Find where the given text appears and provide that cell's center as [x, y] coordinate. 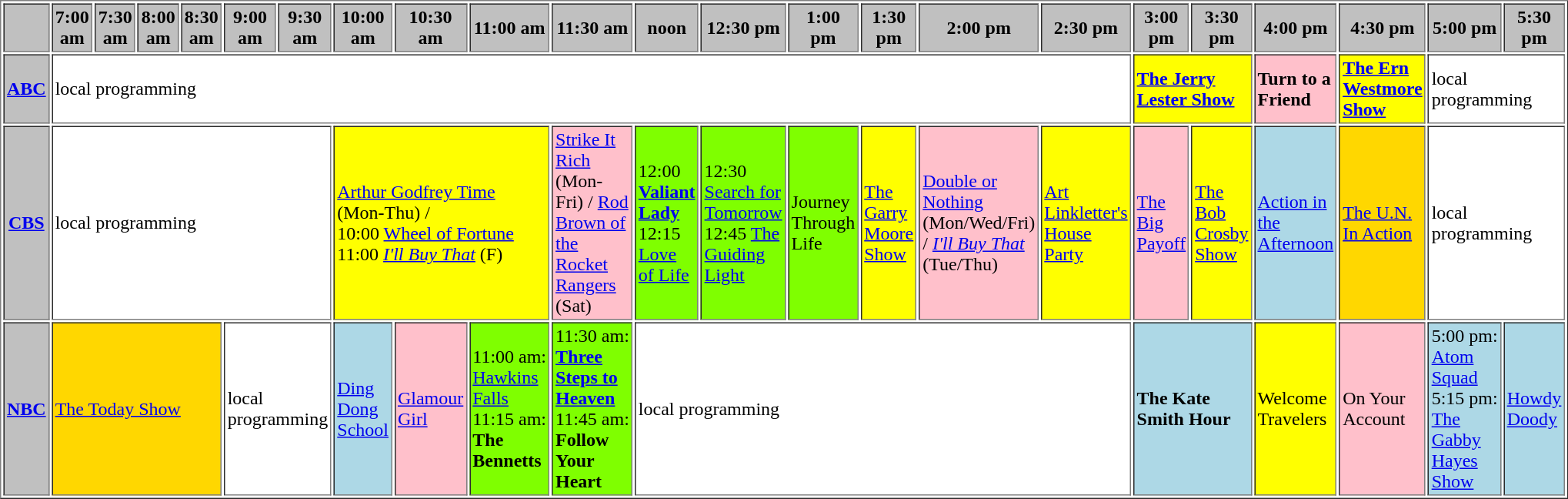
The Kate Smith Hour [1193, 408]
Welcome Travelers [1296, 408]
The Ern Westmore Show [1383, 89]
Turn to a Friend [1296, 89]
4:00 pm [1296, 28]
Double or Nothing (Mon/Wed/Fri) / I'll Buy That (Tue/Thu) [979, 223]
2:30 pm [1086, 28]
8:00 am [158, 28]
ABC [26, 89]
The U.N. In Action [1383, 223]
1:00 pm [823, 28]
The Today Show [137, 408]
7:00 am [72, 28]
4:30 pm [1383, 28]
7:30 am [115, 28]
3:30 pm [1222, 28]
9:30 am [305, 28]
The Jerry Lester Show [1193, 89]
Ding Dong School [363, 408]
noon [666, 28]
Strike It Rich (Mon-Fri) / Rod Brown of the Rocket Rangers (Sat) [592, 223]
The Garry Moore Show [889, 223]
12:30 pm [743, 28]
NBC [26, 408]
1:30 pm [889, 28]
5:00 pm [1465, 28]
12:30 Search for Tomorrow12:45 The Guiding Light [743, 223]
Arthur Godfrey Time (Mon-Thu) /10:00 Wheel of Fortune 11:00 I'll Buy That (F) [442, 223]
5:00 pm: Atom Squad 5:15 pm: The Gabby Hayes Show [1465, 408]
Howdy Doody [1534, 408]
On Your Account [1383, 408]
Art Linkletter's House Party [1086, 223]
8:30 am [202, 28]
3:00 pm [1162, 28]
9:00 am [250, 28]
11:30 am [592, 28]
10:00 am [363, 28]
Journey Through Life [823, 223]
10:30 am [430, 28]
11:00 am [509, 28]
5:30 pm [1534, 28]
CBS [26, 223]
12:00 Valiant Lady12:15 Love of Life [666, 223]
11:00 am: Hawkins Falls11:15 am: The Bennetts [509, 408]
The Bob Crosby Show [1222, 223]
11:30 am: Three Steps to Heaven11:45 am: Follow Your Heart [592, 408]
Action in the Afternoon [1296, 223]
Glamour Girl [430, 408]
2:00 pm [979, 28]
The Big Payoff [1162, 223]
